For the text-containing cell, return its midpoint in [X, Y] coordinate format. 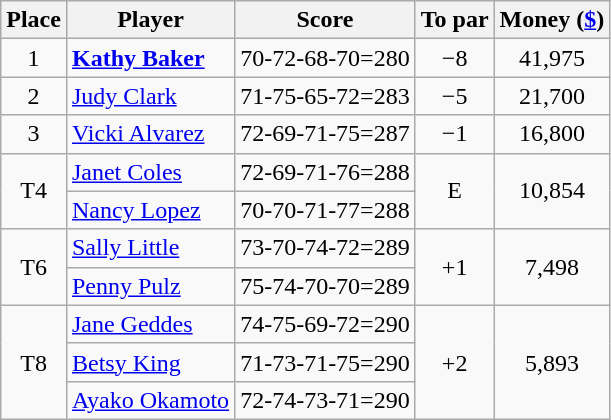
−8 [454, 58]
T6 [34, 267]
To par [454, 20]
−1 [454, 134]
70-70-71-77=288 [326, 210]
16,800 [552, 134]
E [454, 191]
3 [34, 134]
−5 [454, 96]
Kathy Baker [150, 58]
73-70-74-72=289 [326, 248]
74-75-69-72=290 [326, 324]
72-69-71-75=287 [326, 134]
41,975 [552, 58]
Player [150, 20]
+1 [454, 267]
Penny Pulz [150, 286]
10,854 [552, 191]
75-74-70-70=289 [326, 286]
Betsy King [150, 362]
5,893 [552, 362]
72-69-71-76=288 [326, 172]
70-72-68-70=280 [326, 58]
Vicki Alvarez [150, 134]
Ayako Okamoto [150, 400]
71-75-65-72=283 [326, 96]
Jane Geddes [150, 324]
Money ($) [552, 20]
T4 [34, 191]
71-73-71-75=290 [326, 362]
Judy Clark [150, 96]
Sally Little [150, 248]
+2 [454, 362]
Janet Coles [150, 172]
Score [326, 20]
T8 [34, 362]
21,700 [552, 96]
2 [34, 96]
Place [34, 20]
72-74-73-71=290 [326, 400]
7,498 [552, 267]
Nancy Lopez [150, 210]
1 [34, 58]
